Pinpoint the cell where the given text exists, returning its [X, Y] midpoint coordinate. 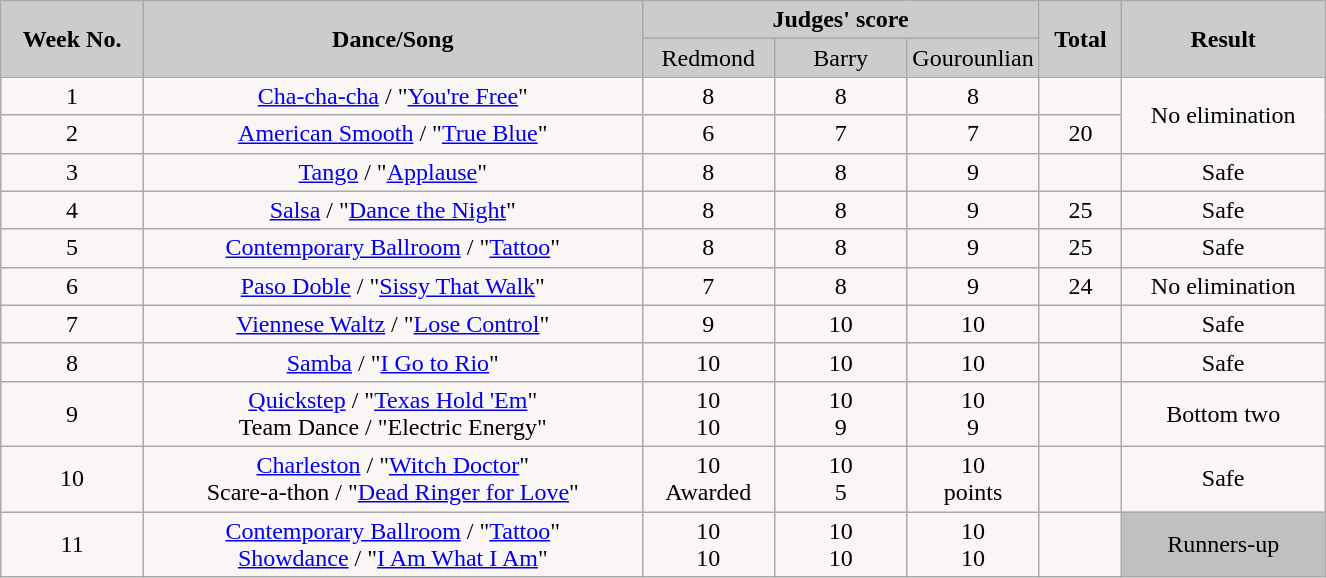
Barry [840, 58]
Viennese Waltz / "Lose Control" [394, 324]
Redmond [708, 58]
Total [1080, 39]
Contemporary Ballroom / "Tattoo" [394, 248]
Judges' score [840, 20]
Tango / "Applause" [394, 172]
24 [1080, 286]
Bottom two [1224, 414]
3 [72, 172]
Week No. [72, 39]
Charleston / "Witch Doctor"Scare-a-thon / "Dead Ringer for Love" [394, 478]
105 [840, 478]
11 [72, 544]
Contemporary Ballroom / "Tattoo"Showdance / "I Am What I Am" [394, 544]
Quickstep / "Texas Hold 'Em"Team Dance / "Electric Energy" [394, 414]
10points [973, 478]
2 [72, 134]
Paso Doble / "Sissy That Walk" [394, 286]
Samba / "I Go to Rio" [394, 362]
10Awarded [708, 478]
Dance/Song [394, 39]
1 [72, 96]
Cha-cha-cha / "You're Free" [394, 96]
20 [1080, 134]
4 [72, 210]
Salsa / "Dance the Night" [394, 210]
Runners-up [1224, 544]
Result [1224, 39]
5 [72, 248]
American Smooth / "True Blue" [394, 134]
Gourounlian [973, 58]
